Determine the (X, Y) coordinate at the center of the cell enclosing the given text.  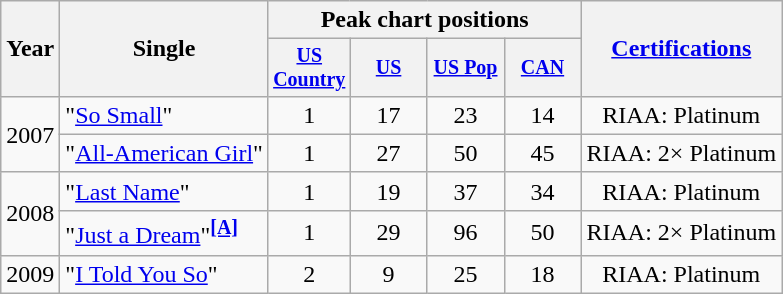
"Last Name" (164, 191)
23 (466, 115)
17 (388, 115)
2009 (30, 274)
34 (542, 191)
37 (466, 191)
14 (542, 115)
2007 (30, 134)
2008 (30, 214)
US Pop (466, 68)
"I Told You So" (164, 274)
Certifications (682, 49)
18 (542, 274)
CAN (542, 68)
2 (309, 274)
Single (164, 49)
25 (466, 274)
45 (542, 153)
27 (388, 153)
Year (30, 49)
19 (388, 191)
9 (388, 274)
29 (388, 232)
US (388, 68)
"So Small" (164, 115)
US Country (309, 68)
96 (466, 232)
Peak chart positions (424, 20)
"All-American Girl" (164, 153)
"Just a Dream"[A] (164, 232)
